Pinpoint the cell where the given text exists, returning its [X, Y] midpoint coordinate. 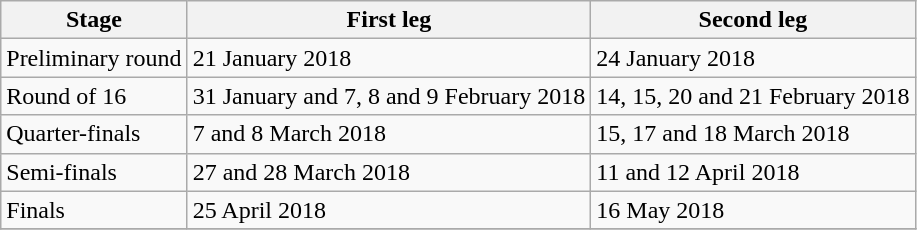
Stage [94, 20]
First leg [389, 20]
11 and 12 April 2018 [753, 172]
Preliminary round [94, 58]
16 May 2018 [753, 210]
14, 15, 20 and 21 February 2018 [753, 96]
Finals [94, 210]
31 January and 7, 8 and 9 February 2018 [389, 96]
15, 17 and 18 March 2018 [753, 134]
25 April 2018 [389, 210]
24 January 2018 [753, 58]
21 January 2018 [389, 58]
Second leg [753, 20]
Quarter-finals [94, 134]
7 and 8 March 2018 [389, 134]
Semi-finals [94, 172]
27 and 28 March 2018 [389, 172]
Round of 16 [94, 96]
